Locate the cell with the specified text and output its (X, Y) center coordinate. 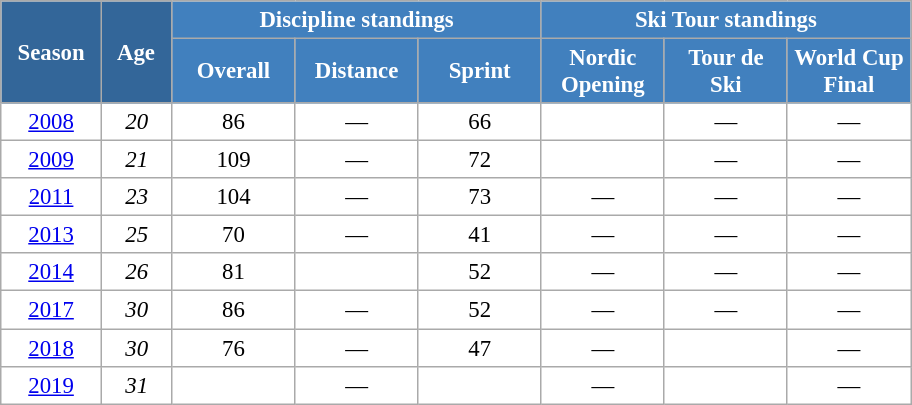
2013 (52, 235)
2017 (52, 310)
2008 (52, 122)
104 (234, 197)
2018 (52, 348)
21 (136, 160)
Season (52, 52)
Tour deSki (726, 72)
NordicOpening (602, 72)
Ski Tour standings (726, 20)
2011 (52, 197)
23 (136, 197)
Age (136, 52)
72 (480, 160)
109 (234, 160)
76 (234, 348)
Overall (234, 72)
73 (480, 197)
70 (234, 235)
26 (136, 273)
2009 (52, 160)
20 (136, 122)
81 (234, 273)
31 (136, 385)
Distance (356, 72)
2014 (52, 273)
47 (480, 348)
World CupFinal (848, 72)
Sprint (480, 72)
66 (480, 122)
Discipline standings (356, 20)
41 (480, 235)
25 (136, 235)
2019 (52, 385)
